Detect which cell encompasses the target text, then output its (x, y) center coordinate. 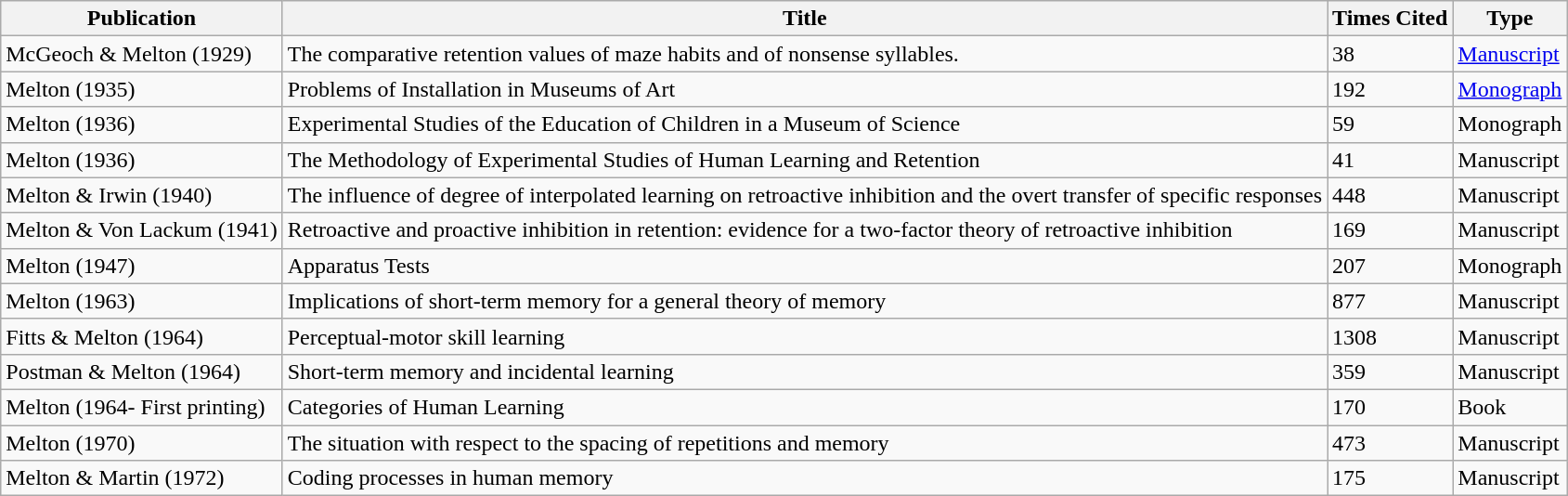
359 (1391, 372)
Categories of Human Learning (804, 407)
Melton (1964- First printing) (141, 407)
Apparatus Tests (804, 266)
175 (1391, 478)
877 (1391, 301)
59 (1391, 124)
Perceptual-motor skill learning (804, 336)
Coding processes in human memory (804, 478)
Book (1510, 407)
Melton & Von Lackum (1941) (141, 230)
Implications of short-term memory for a general theory of memory (804, 301)
Melton (1935) (141, 89)
Short-term memory and incidental learning (804, 372)
Fitts & Melton (1964) (141, 336)
Problems of Installation in Museums of Art (804, 89)
Melton & Irwin (1940) (141, 195)
169 (1391, 230)
Melton (1947) (141, 266)
1308 (1391, 336)
Postman & Melton (1964) (141, 372)
Type (1510, 19)
Melton (1970) (141, 443)
Melton & Martin (1972) (141, 478)
41 (1391, 160)
Experimental Studies of the Education of Children in a Museum of Science (804, 124)
207 (1391, 266)
Times Cited (1391, 19)
192 (1391, 89)
170 (1391, 407)
Melton (1963) (141, 301)
The Methodology of Experimental Studies of Human Learning and Retention (804, 160)
448 (1391, 195)
The situation with respect to the spacing of repetitions and memory (804, 443)
Publication (141, 19)
Title (804, 19)
473 (1391, 443)
McGeoch & Melton (1929) (141, 54)
The influence of degree of interpolated learning on retroactive inhibition and the overt transfer of specific responses (804, 195)
Retroactive and proactive inhibition in retention: evidence for a two-factor theory of retroactive inhibition (804, 230)
38 (1391, 54)
The comparative retention values of maze habits and of nonsense syllables. (804, 54)
